Extract the (X, Y) coordinate from the center of the cell holding the provided text.  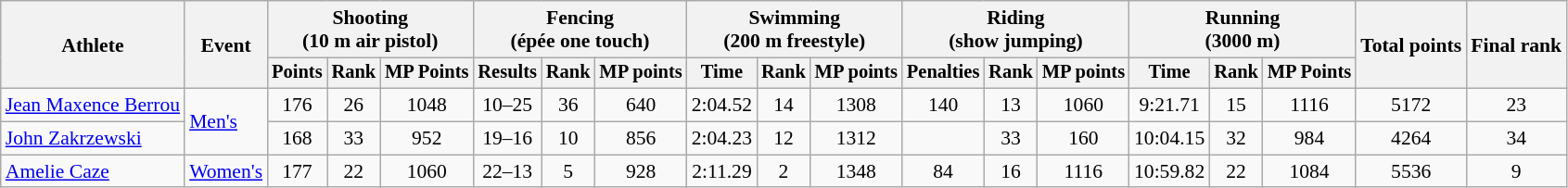
16 (1011, 171)
2:04.52 (721, 106)
34 (1516, 139)
2:04.23 (721, 139)
Men's (226, 122)
John Zakrzewski (93, 139)
160 (1083, 139)
Shooting(10 m air pistol) (370, 30)
140 (943, 106)
168 (297, 139)
Final rank (1516, 44)
Jean Maxence Berrou (93, 106)
Penalties (943, 73)
177 (297, 171)
952 (427, 139)
Amelie Caze (93, 171)
2 (784, 171)
176 (297, 106)
Riding(show jumping) (1016, 30)
5172 (1411, 106)
9 (1516, 171)
Points (297, 73)
1348 (857, 171)
4264 (1411, 139)
Athlete (93, 44)
10:59.82 (1169, 171)
13 (1011, 106)
856 (642, 139)
1308 (857, 106)
23 (1516, 106)
36 (568, 106)
84 (943, 171)
Running(3000 m) (1243, 30)
5 (568, 171)
984 (1309, 139)
928 (642, 171)
19–16 (507, 139)
2:11.29 (721, 171)
Event (226, 44)
10 (568, 139)
12 (784, 139)
640 (642, 106)
22–13 (507, 171)
5536 (1411, 171)
Swimming(200 m freestyle) (795, 30)
10–25 (507, 106)
Results (507, 73)
1084 (1309, 171)
10:04.15 (1169, 139)
Fencing(épée one touch) (580, 30)
1312 (857, 139)
Total points (1411, 44)
26 (354, 106)
15 (1236, 106)
32 (1236, 139)
9:21.71 (1169, 106)
1048 (427, 106)
Women's (226, 171)
14 (784, 106)
